For the text-containing cell, return its midpoint in (X, Y) coordinate format. 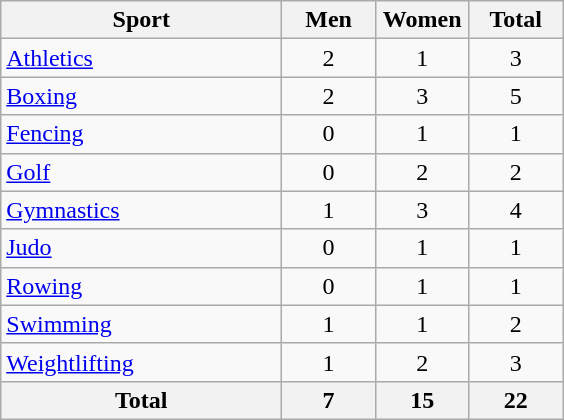
Sport (142, 20)
Gymnastics (142, 210)
22 (516, 400)
15 (422, 400)
Rowing (142, 286)
7 (329, 400)
Golf (142, 172)
Weightlifting (142, 362)
Women (422, 20)
4 (516, 210)
Men (329, 20)
5 (516, 96)
Boxing (142, 96)
Athletics (142, 58)
Fencing (142, 134)
Swimming (142, 324)
Judo (142, 248)
